Capture the cell that displays the provided text and extract its (X, Y) central coordinate. 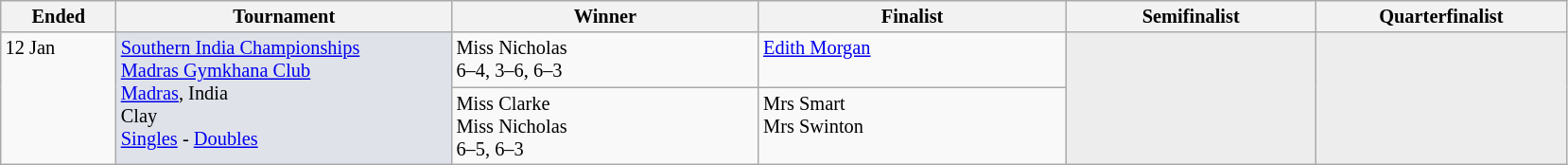
Winner (605, 16)
Miss Clarke Miss Nicholas6–5, 6–3 (605, 126)
Finalist (912, 16)
Tournament (284, 16)
12 Jan (59, 99)
Mrs Smart Mrs Swinton (912, 126)
Semifinalist (1192, 16)
Edith Morgan (912, 60)
Ended (59, 16)
Miss Nicholas6–4, 3–6, 6–3 (605, 60)
Southern India ChampionshipsMadras Gymkhana ClubMadras, IndiaClaySingles - Doubles (284, 99)
Quarterfinalist (1441, 16)
